Pinpoint the cell where the given text exists, returning its [X, Y] midpoint coordinate. 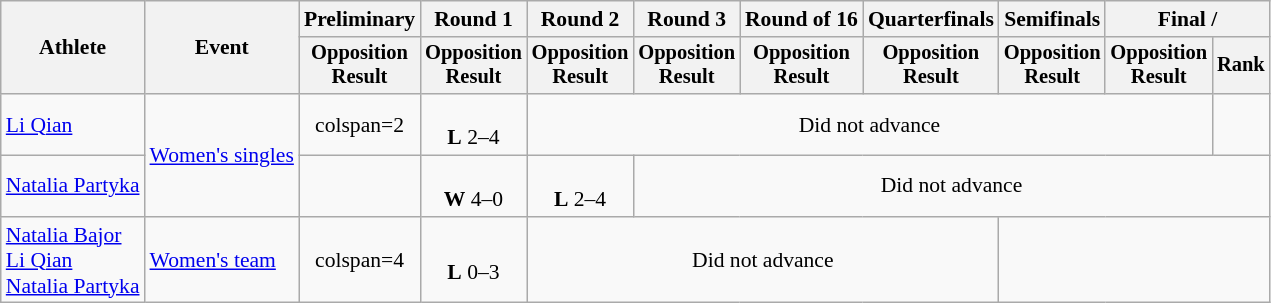
Round of 16 [802, 19]
W 4–0 [474, 186]
Rank [1241, 66]
Preliminary [360, 19]
Event [222, 48]
Semifinals [1052, 19]
Natalia Partyka [73, 186]
Round 2 [580, 19]
Round 1 [474, 19]
Final / [1187, 19]
Round 3 [686, 19]
Athlete [73, 48]
Li Qian [73, 124]
Quarterfinals [931, 19]
colspan=2 [360, 124]
Women's singles [222, 155]
